Find where the given text appears and provide that cell's center as (x, y) coordinate. 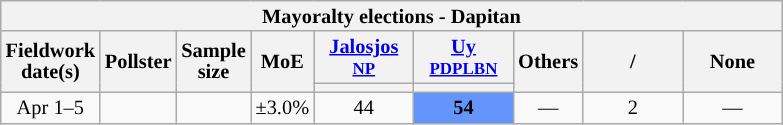
44 (364, 108)
UyPDPLBN (464, 57)
Samplesize (213, 62)
54 (464, 108)
Fieldworkdate(s) (50, 62)
2 (633, 108)
JalosjosNP (364, 57)
/ (633, 62)
MoE (282, 62)
Pollster (138, 62)
Others (548, 62)
±3.0% (282, 108)
None (733, 62)
Apr 1–5 (50, 108)
Mayoralty elections - Dapitan (392, 16)
